Determine the (X, Y) coordinate at the center of the cell enclosing the given text.  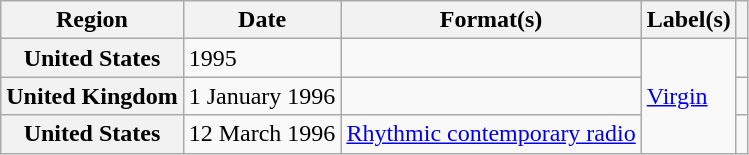
Rhythmic contemporary radio (491, 134)
Label(s) (688, 20)
1 January 1996 (262, 96)
United Kingdom (92, 96)
Virgin (688, 96)
1995 (262, 58)
Date (262, 20)
Region (92, 20)
12 March 1996 (262, 134)
Format(s) (491, 20)
